Return (x, y) of the center of cell containing provided text 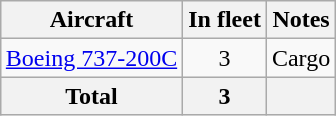
Aircraft (91, 20)
Cargo (300, 58)
Notes (300, 20)
Boeing 737-200C (91, 58)
Total (91, 96)
In fleet (225, 20)
